Search for the cell housing the specified text and yield its (x, y) center coordinate. 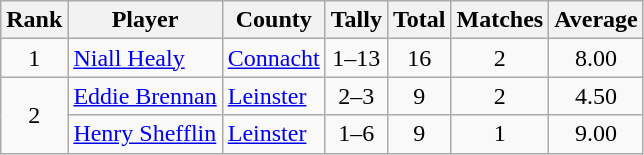
2–3 (356, 96)
Total (419, 20)
Niall Healy (145, 58)
Average (596, 20)
Eddie Brennan (145, 96)
County (274, 20)
9.00 (596, 134)
Player (145, 20)
1–13 (356, 58)
16 (419, 58)
Tally (356, 20)
Henry Shefflin (145, 134)
Connacht (274, 58)
Matches (500, 20)
1–6 (356, 134)
4.50 (596, 96)
8.00 (596, 58)
Rank (34, 20)
